Output the [X, Y] coordinate of the center of the cell containing the given text.  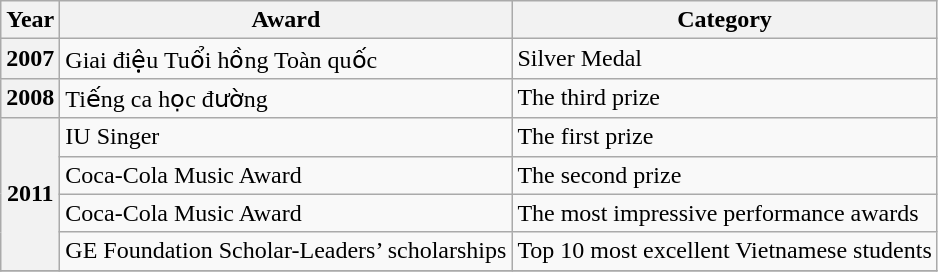
Tiếng ca học đường [286, 98]
Silver Medal [724, 59]
2008 [30, 98]
GE Foundation Scholar-Leaders’ scholarships [286, 251]
2007 [30, 59]
The most impressive performance awards [724, 213]
The third prize [724, 98]
The first prize [724, 137]
The second prize [724, 175]
Top 10 most excellent Vietnamese students [724, 251]
2011 [30, 194]
Year [30, 20]
Giai điệu Tuổi hồng Toàn quốc [286, 59]
Award [286, 20]
IU Singer [286, 137]
Category [724, 20]
